Locate the cell with the specified text and output its (x, y) center coordinate. 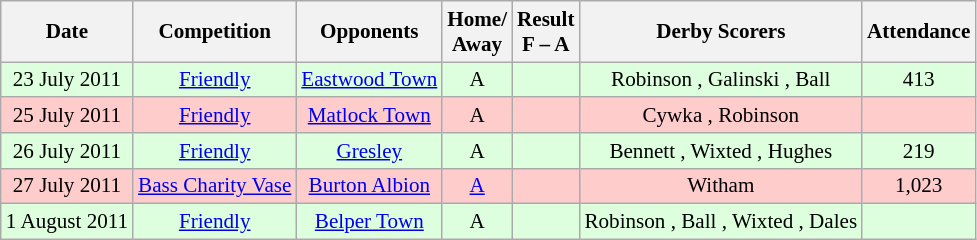
Eastwood Town (369, 80)
27 July 2011 (67, 186)
23 July 2011 (67, 80)
Matlock Town (369, 114)
Home/Away (477, 32)
Gresley (369, 150)
Robinson , Ball , Wixted , Dales (720, 222)
Date (67, 32)
Belper Town (369, 222)
26 July 2011 (67, 150)
Attendance (918, 32)
ResultF – A (546, 32)
Competition (214, 32)
Witham (720, 186)
Robinson , Galinski , Ball (720, 80)
219 (918, 150)
Cywka , Robinson (720, 114)
1,023 (918, 186)
Bennett , Wixted , Hughes (720, 150)
413 (918, 80)
Derby Scorers (720, 32)
Bass Charity Vase (214, 186)
25 July 2011 (67, 114)
Opponents (369, 32)
Burton Albion (369, 186)
1 August 2011 (67, 222)
